Capture the cell that displays the provided text and extract its (x, y) central coordinate. 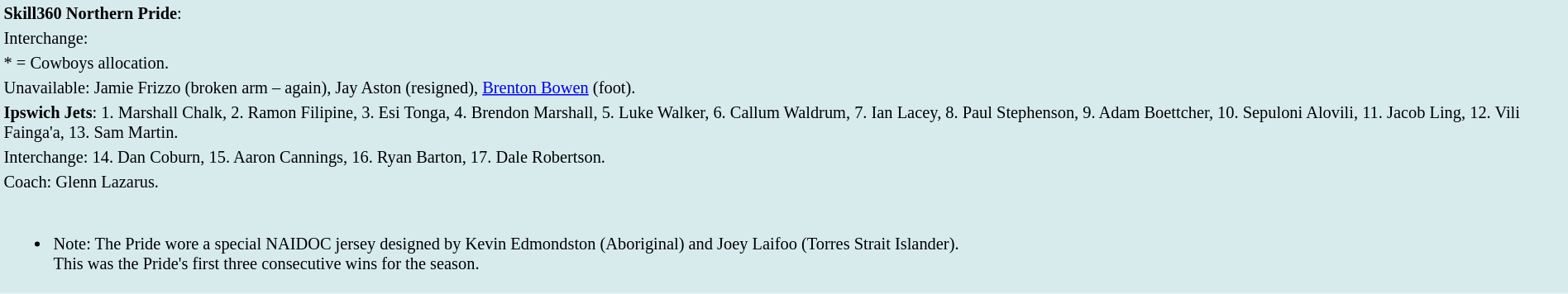
Unavailable: Jamie Frizzo (broken arm – again), Jay Aston (resigned), Brenton Bowen (foot). (784, 88)
Skill360 Northern Pride: (784, 13)
Coach: Glenn Lazarus. (784, 182)
Interchange: 14. Dan Coburn, 15. Aaron Cannings, 16. Ryan Barton, 17. Dale Robertson. (784, 157)
* = Cowboys allocation. (784, 63)
Interchange: (784, 38)
